Detect which cell encompasses the target text, then output its (X, Y) center coordinate. 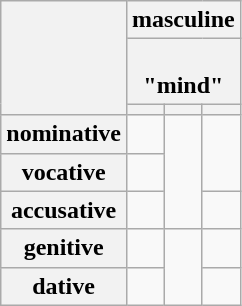
"mind" (183, 72)
nominative (64, 134)
genitive (64, 248)
masculine (183, 20)
vocative (64, 172)
accusative (64, 210)
dative (64, 286)
